Output the [X, Y] coordinate of the center of the cell containing the given text.  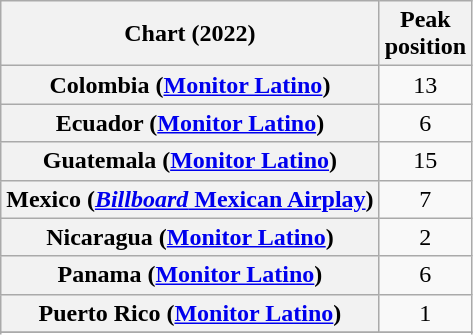
15 [425, 161]
1 [425, 313]
Ecuador (Monitor Latino) [190, 123]
Peakposition [425, 34]
2 [425, 237]
Colombia (Monitor Latino) [190, 85]
13 [425, 85]
Puerto Rico (Monitor Latino) [190, 313]
Mexico (Billboard Mexican Airplay) [190, 199]
7 [425, 199]
Panama (Monitor Latino) [190, 275]
Chart (2022) [190, 34]
Guatemala (Monitor Latino) [190, 161]
Nicaragua (Monitor Latino) [190, 237]
